Return (x, y) of the center of cell containing provided text 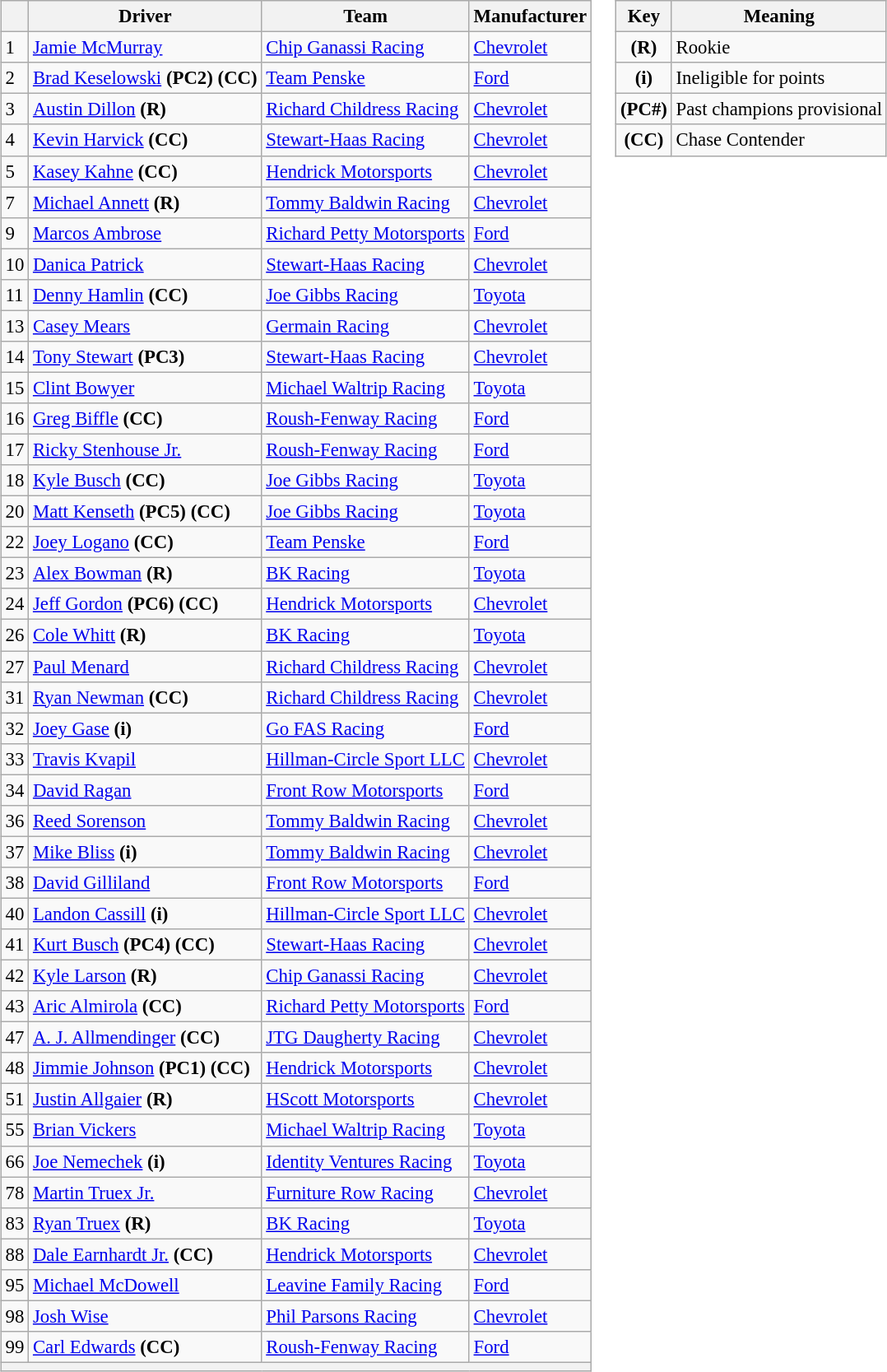
Phil Parsons Racing (365, 1316)
Marcos Ambrose (145, 233)
15 (15, 388)
26 (15, 635)
31 (15, 697)
(i) (644, 78)
Carl Edwards (CC) (145, 1347)
(R) (644, 48)
32 (15, 728)
27 (15, 666)
Jimmie Johnson (PC1) (CC) (145, 1068)
Rookie (778, 48)
33 (15, 759)
Danica Patrick (145, 264)
24 (15, 604)
Paul Menard (145, 666)
Martin Truex Jr. (145, 1193)
(PC#) (644, 109)
Ryan Newman (CC) (145, 697)
Greg Biffle (CC) (145, 419)
Team (365, 16)
11 (15, 295)
Chase Contender (778, 140)
Alex Bowman (R) (145, 574)
99 (15, 1347)
Denny Hamlin (CC) (145, 295)
23 (15, 574)
2 (15, 78)
Germain Racing (365, 326)
Austin Dillon (R) (145, 109)
48 (15, 1068)
Michael Annett (R) (145, 202)
David Ragan (145, 790)
37 (15, 852)
Aric Almirola (CC) (145, 1007)
10 (15, 264)
Meaning (778, 16)
Brian Vickers (145, 1130)
36 (15, 821)
Josh Wise (145, 1316)
Justin Allgaier (R) (145, 1100)
13 (15, 326)
Joey Logano (CC) (145, 542)
95 (15, 1285)
16 (15, 419)
38 (15, 883)
3 (15, 109)
Dale Earnhardt Jr. (CC) (145, 1254)
Driver (145, 16)
9 (15, 233)
4 (15, 140)
Joey Gase (i) (145, 728)
Landon Cassill (i) (145, 914)
Reed Sorenson (145, 821)
Travis Kvapil (145, 759)
A. J. Allmendinger (CC) (145, 1038)
7 (15, 202)
42 (15, 975)
20 (15, 512)
Matt Kenseth (PC5) (CC) (145, 512)
Furniture Row Racing (365, 1193)
41 (15, 945)
Cole Whitt (R) (145, 635)
Brad Keselowski (PC2) (CC) (145, 78)
83 (15, 1223)
Michael McDowell (145, 1285)
Key (644, 16)
Ryan Truex (R) (145, 1223)
Go FAS Racing (365, 728)
1 (15, 48)
5 (15, 171)
Joe Nemechek (i) (145, 1161)
HScott Motorsports (365, 1100)
66 (15, 1161)
Leavine Family Racing (365, 1285)
34 (15, 790)
Tony Stewart (PC3) (145, 357)
Kevin Harvick (CC) (145, 140)
Ineligible for points (778, 78)
51 (15, 1100)
22 (15, 542)
14 (15, 357)
Jamie McMurray (145, 48)
Clint Bowyer (145, 388)
Mike Bliss (i) (145, 852)
18 (15, 481)
David Gilliland (145, 883)
88 (15, 1254)
17 (15, 449)
Kurt Busch (PC4) (CC) (145, 945)
(CC) (644, 140)
47 (15, 1038)
Jeff Gordon (PC6) (CC) (145, 604)
Kyle Larson (R) (145, 975)
JTG Daugherty Racing (365, 1038)
98 (15, 1316)
Kasey Kahne (CC) (145, 171)
Manufacturer (530, 16)
78 (15, 1193)
Past champions provisional (778, 109)
40 (15, 914)
Identity Ventures Racing (365, 1161)
43 (15, 1007)
Ricky Stenhouse Jr. (145, 449)
Casey Mears (145, 326)
55 (15, 1130)
Kyle Busch (CC) (145, 481)
